Identify which cell holds the provided text, then report its [X, Y] central coordinate. 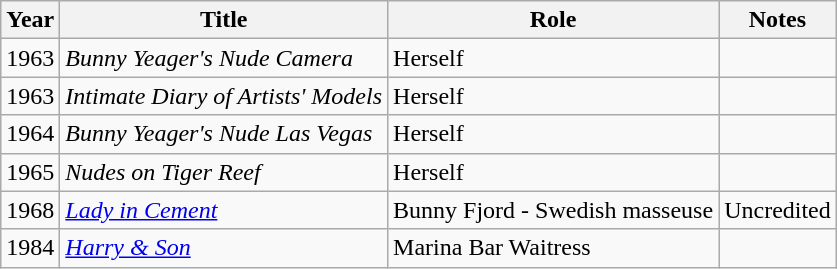
Bunny Fjord - Swedish masseuse [554, 210]
Nudes on Tiger Reef [224, 172]
Lady in Cement [224, 210]
1964 [30, 134]
Harry & Son [224, 248]
Intimate Diary of Artists' Models [224, 96]
Uncredited [778, 210]
Notes [778, 20]
Title [224, 20]
1968 [30, 210]
Marina Bar Waitress [554, 248]
Role [554, 20]
1984 [30, 248]
Bunny Yeager's Nude Camera [224, 58]
Bunny Yeager's Nude Las Vegas [224, 134]
Year [30, 20]
1965 [30, 172]
